Identify which cell holds the provided text, then report its (x, y) central coordinate. 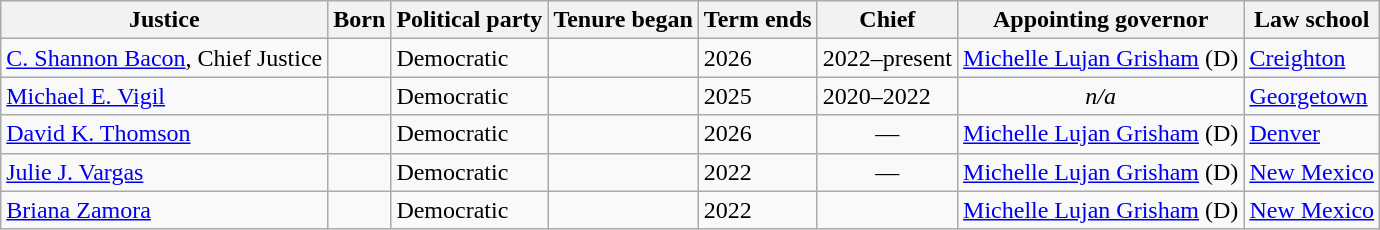
2025 (758, 96)
Justice (164, 20)
Political party (470, 20)
n/a (1101, 96)
C. Shannon Bacon, Chief Justice (164, 58)
Denver (1312, 134)
Creighton (1312, 58)
Briana Zamora (164, 210)
Michael E. Vigil (164, 96)
Tenure began (623, 20)
Appointing governor (1101, 20)
2022–present (887, 58)
2020–2022 (887, 96)
Georgetown (1312, 96)
Chief (887, 20)
David K. Thomson (164, 134)
Term ends (758, 20)
Julie J. Vargas (164, 172)
Born (360, 20)
Law school (1312, 20)
